Determine the (X, Y) coordinate at the center of the cell enclosing the given text.  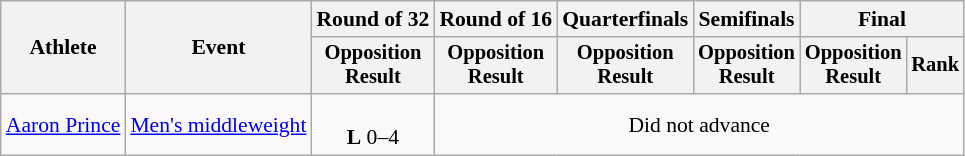
Round of 16 (496, 19)
L 0–4 (372, 124)
Round of 32 (372, 19)
Event (218, 48)
Semifinals (746, 19)
Did not advance (699, 124)
Men's middleweight (218, 124)
Aaron Prince (64, 124)
Final (882, 19)
Quarterfinals (625, 19)
Athlete (64, 48)
Rank (935, 66)
